Capture the cell that displays the provided text and extract its [x, y] central coordinate. 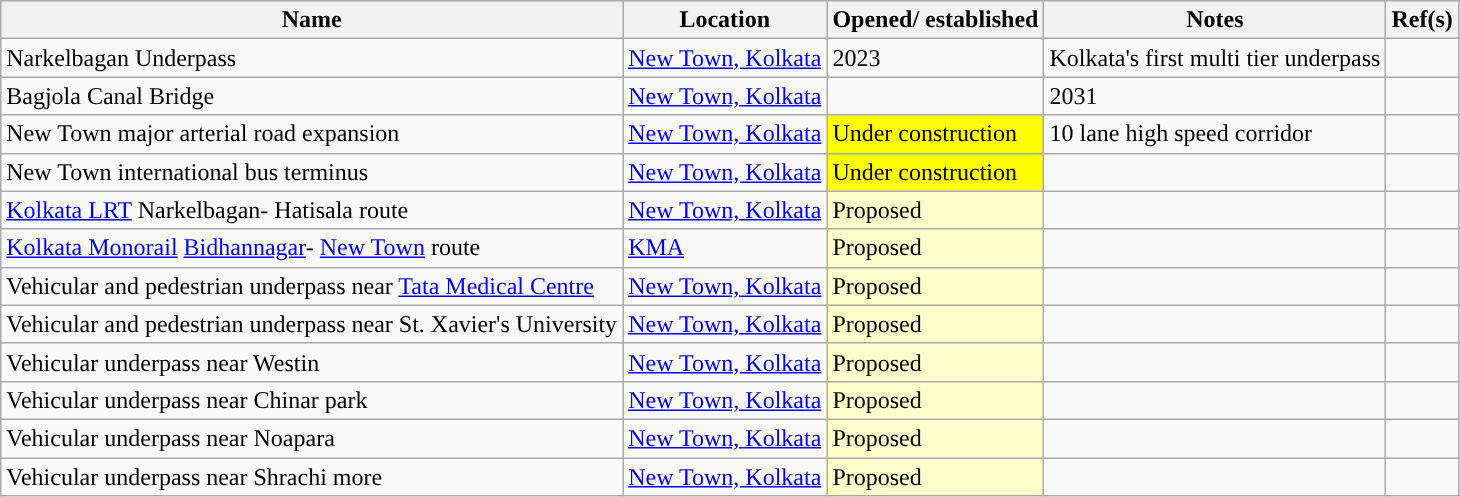
Kolkata's first multi tier underpass [1215, 58]
Notes [1215, 20]
Opened/ established [936, 20]
New Town international bus terminus [312, 172]
2023 [936, 58]
Kolkata LRT Narkelbagan- Hatisala route [312, 210]
Bagjola Canal Bridge [312, 96]
Vehicular and pedestrian underpass near St. Xavier's University [312, 324]
Vehicular underpass near Shrachi more [312, 477]
Location [725, 20]
New Town major arterial road expansion [312, 134]
Kolkata Monorail Bidhannagar- New Town route [312, 248]
Narkelbagan Underpass [312, 58]
KMA [725, 248]
Vehicular underpass near Chinar park [312, 400]
2031 [1215, 96]
Vehicular underpass near Westin [312, 362]
10 lane high speed corridor [1215, 134]
Name [312, 20]
Vehicular and pedestrian underpass near Tata Medical Centre [312, 286]
Vehicular underpass near Noapara [312, 438]
Ref(s) [1422, 20]
